Capture the cell that displays the provided text and extract its (x, y) central coordinate. 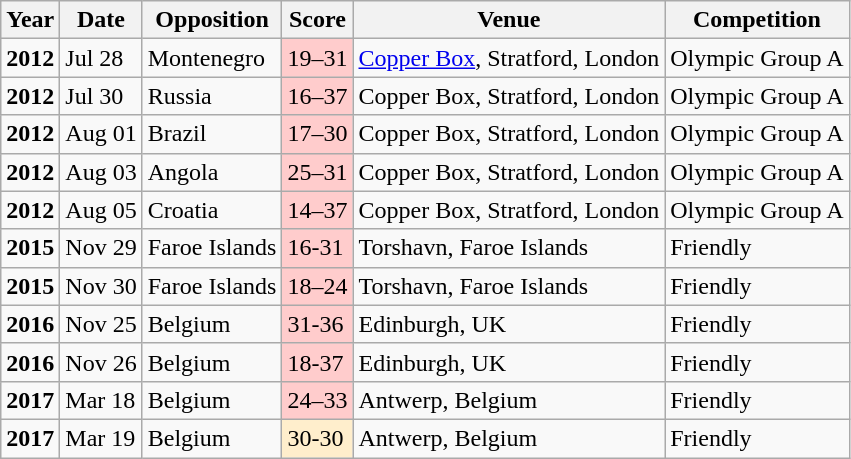
Brazil (212, 134)
Date (101, 20)
18–24 (318, 286)
Score (318, 20)
Year (30, 20)
Nov 25 (101, 324)
Mar 19 (101, 438)
Jul 28 (101, 58)
Aug 01 (101, 134)
Competition (757, 20)
Croatia (212, 210)
Russia (212, 96)
18-37 (318, 362)
25–31 (318, 172)
Jul 30 (101, 96)
14–37 (318, 210)
Venue (509, 20)
16-31 (318, 248)
24–33 (318, 400)
Nov 26 (101, 362)
Nov 30 (101, 286)
17–30 (318, 134)
16–37 (318, 96)
Nov 29 (101, 248)
Montenegro (212, 58)
Angola (212, 172)
Aug 03 (101, 172)
31-36 (318, 324)
30-30 (318, 438)
19–31 (318, 58)
Opposition (212, 20)
Aug 05 (101, 210)
Mar 18 (101, 400)
